Extract the [x, y] coordinate from the center of the cell holding the provided text.  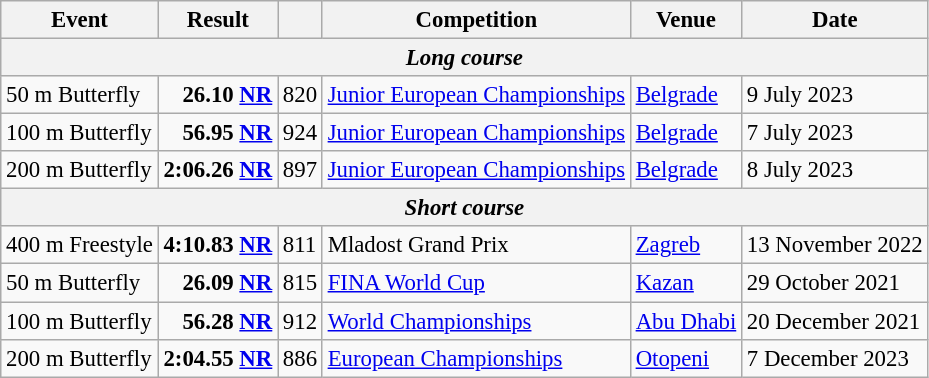
7 July 2023 [835, 133]
World Championships [476, 321]
7 December 2023 [835, 358]
820 [300, 95]
56.28 NR [218, 321]
Long course [464, 58]
Kazan [686, 283]
Abu Dhabi [686, 321]
Otopeni [686, 358]
FINA World Cup [476, 283]
2:04.55 NR [218, 358]
9 July 2023 [835, 95]
4:10.83 NR [218, 245]
Short course [464, 208]
Zagreb [686, 245]
Result [218, 20]
26.09 NR [218, 283]
20 December 2021 [835, 321]
Competition [476, 20]
Event [80, 20]
Mladost Grand Prix [476, 245]
8 July 2023 [835, 170]
400 m Freestyle [80, 245]
29 October 2021 [835, 283]
Venue [686, 20]
13 November 2022 [835, 245]
Date [835, 20]
56.95 NR [218, 133]
897 [300, 170]
811 [300, 245]
886 [300, 358]
2:06.26 NR [218, 170]
924 [300, 133]
815 [300, 283]
European Championships [476, 358]
26.10 NR [218, 95]
912 [300, 321]
